Find where the given text appears and provide that cell's center as (X, Y) coordinate. 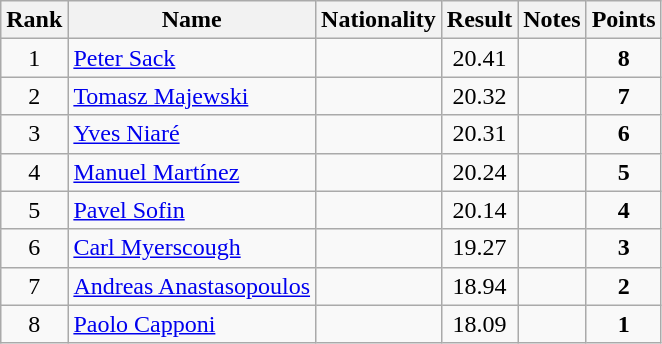
Nationality (379, 20)
Notes (552, 20)
Manuel Martínez (192, 172)
Yves Niaré (192, 134)
20.24 (479, 172)
Points (624, 20)
20.31 (479, 134)
Pavel Sofin (192, 210)
Name (192, 20)
20.14 (479, 210)
Andreas Anastasopoulos (192, 286)
Rank (34, 20)
18.94 (479, 286)
18.09 (479, 324)
Carl Myerscough (192, 248)
Tomasz Majewski (192, 96)
20.32 (479, 96)
Result (479, 20)
20.41 (479, 58)
Peter Sack (192, 58)
Paolo Capponi (192, 324)
19.27 (479, 248)
